Capture the cell that displays the provided text and extract its [x, y] central coordinate. 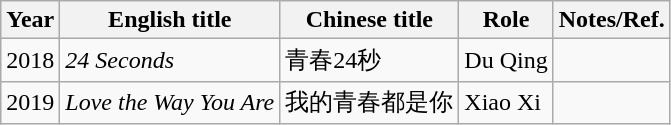
Du Qing [506, 60]
青春24秒 [370, 60]
Notes/Ref. [612, 20]
English title [170, 20]
2019 [30, 102]
Xiao Xi [506, 102]
24 Seconds [170, 60]
Role [506, 20]
Love the Way You Are [170, 102]
2018 [30, 60]
Chinese title [370, 20]
我的青春都是你 [370, 102]
Year [30, 20]
